Find where the given text appears and provide that cell's center as [X, Y] coordinate. 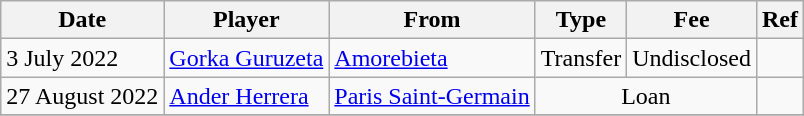
Loan [646, 96]
Player [246, 20]
Gorka Guruzeta [246, 58]
Type [581, 20]
3 July 2022 [82, 58]
Ander Herrera [246, 96]
From [432, 20]
Paris Saint-Germain [432, 96]
Amorebieta [432, 58]
27 August 2022 [82, 96]
Transfer [581, 58]
Date [82, 20]
Fee [692, 20]
Undisclosed [692, 58]
Ref [780, 20]
